Identify which cell holds the provided text, then report its [x, y] central coordinate. 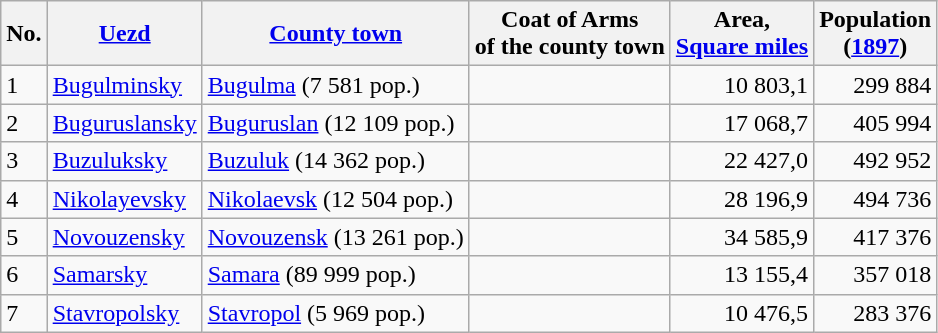
Buguruslan (12 109 pop.) [336, 123]
34 585,9 [742, 237]
1 [24, 85]
10 476,5 [742, 313]
4 [24, 199]
Novouzensky [124, 237]
Buguruslansky [124, 123]
10 803,1 [742, 85]
Area, Square miles [742, 34]
357 018 [876, 275]
Population (1897) [876, 34]
Stavropolsky [124, 313]
492 952 [876, 161]
Nikolaevsk (12 504 pop.) [336, 199]
No. [24, 34]
2 [24, 123]
283 376 [876, 313]
28 196,9 [742, 199]
County town [336, 34]
Samarsky [124, 275]
Novouzensk (13 261 pop.) [336, 237]
Nikolayevsky [124, 199]
5 [24, 237]
22 427,0 [742, 161]
Buzuluk (14 362 pop.) [336, 161]
Buzuluksky [124, 161]
494 736 [876, 199]
Stavropol (5 969 pop.) [336, 313]
3 [24, 161]
417 376 [876, 237]
Bugulma (7 581 pop.) [336, 85]
299 884 [876, 85]
13 155,4 [742, 275]
Uezd [124, 34]
17 068,7 [742, 123]
Coat of Armsof the county town [570, 34]
405 994 [876, 123]
Bugulminsky [124, 85]
7 [24, 313]
Samara (89 999 pop.) [336, 275]
6 [24, 275]
